Pinpoint the cell where the given text exists, returning its (x, y) midpoint coordinate. 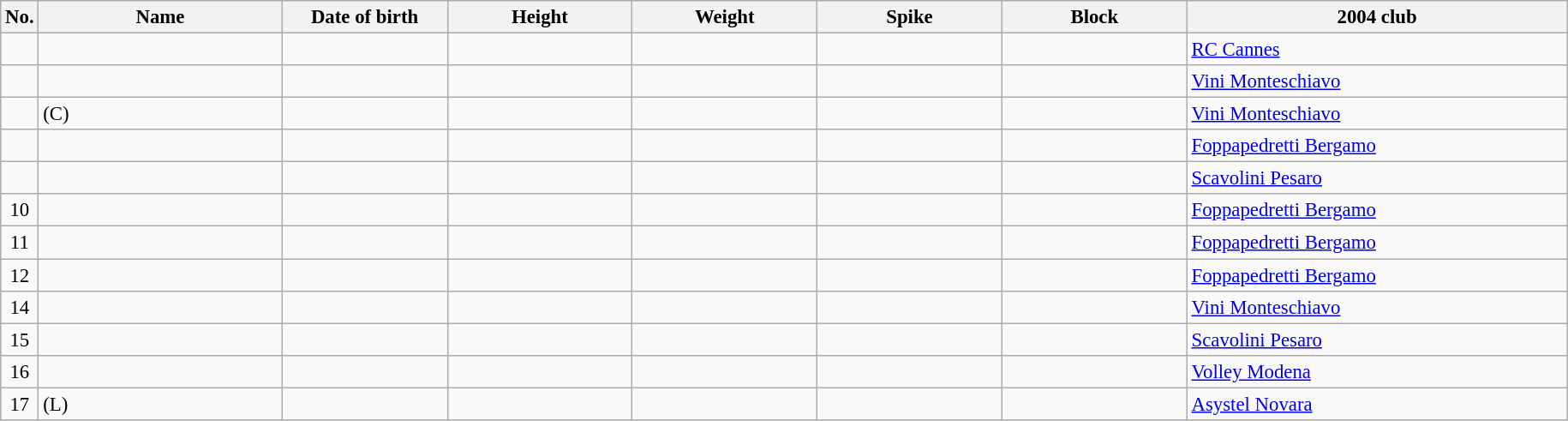
Spike (910, 17)
Weight (725, 17)
(C) (160, 114)
Name (160, 17)
Asystel Novara (1377, 404)
Height (540, 17)
No. (20, 17)
16 (20, 371)
Block (1094, 17)
15 (20, 340)
(L) (160, 404)
14 (20, 307)
10 (20, 210)
Date of birth (365, 17)
11 (20, 243)
RC Cannes (1377, 50)
12 (20, 275)
Volley Modena (1377, 371)
17 (20, 404)
2004 club (1377, 17)
